Scan for the cell matching the given text and deliver its (X, Y) coordinate at center. 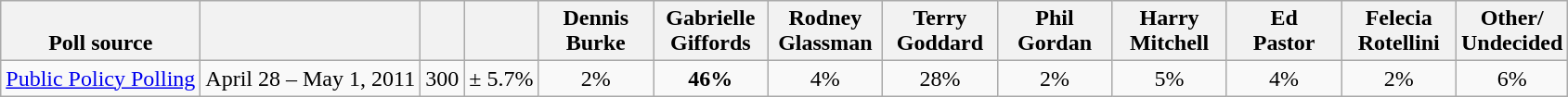
PhilGordan (1055, 31)
5% (1170, 79)
Poll source (100, 31)
300 (442, 79)
46% (711, 79)
EdPastor (1284, 31)
April 28 – May 1, 2011 (310, 79)
FeleciaRotellini (1399, 31)
HarryMitchell (1170, 31)
28% (940, 79)
RodneyGlassman (825, 31)
Public Policy Polling (100, 79)
TerryGoddard (940, 31)
± 5.7% (501, 79)
6% (1511, 79)
Other/Undecided (1511, 31)
DennisBurke (596, 31)
GabrielleGiffords (711, 31)
